For the text-containing cell, return its midpoint in (X, Y) coordinate format. 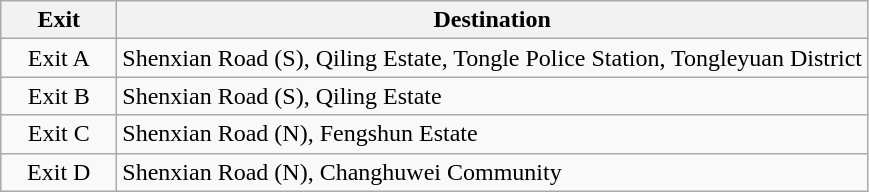
Shenxian Road (S), Qiling Estate (492, 96)
Shenxian Road (S), Qiling Estate, Tongle Police Station, Tongleyuan District (492, 58)
Shenxian Road (N), Fengshun Estate (492, 134)
Shenxian Road (N), Changhuwei Community (492, 172)
Destination (492, 20)
Exit C (59, 134)
Exit B (59, 96)
Exit D (59, 172)
Exit A (59, 58)
Exit (59, 20)
